For the text-containing cell, return its midpoint in (x, y) coordinate format. 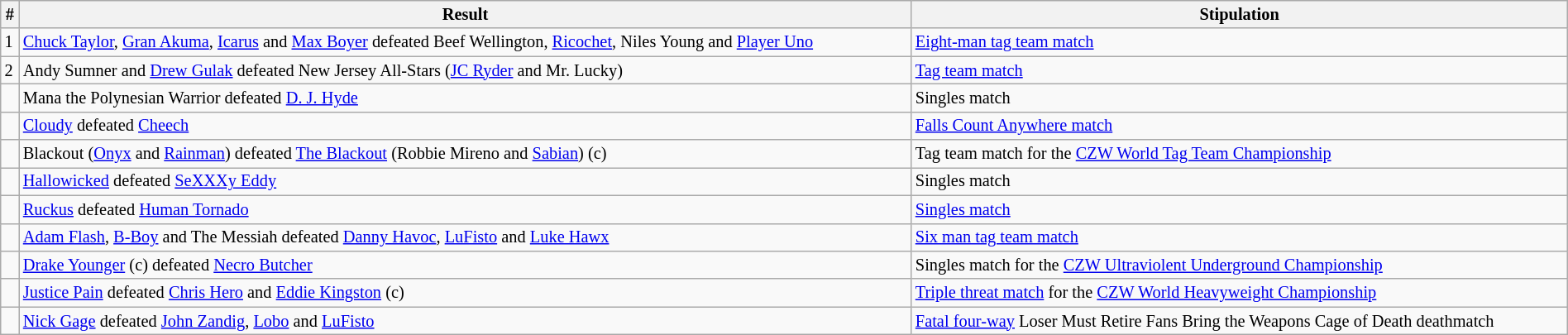
Result (465, 14)
Tag team match (1239, 70)
Hallowicked defeated SeXXXy Eddy (465, 181)
1 (10, 42)
Adam Flash, B-Boy and The Messiah defeated Danny Havoc, LuFisto and Luke Hawx (465, 237)
2 (10, 70)
Ruckus defeated Human Tornado (465, 209)
Mana the Polynesian Warrior defeated D. J. Hyde (465, 98)
Justice Pain defeated Chris Hero and Eddie Kingston (c) (465, 293)
Triple threat match for the CZW World Heavyweight Championship (1239, 293)
# (10, 14)
Blackout (Onyx and Rainman) defeated The Blackout (Robbie Mireno and Sabian) (c) (465, 154)
Tag team match for the CZW World Tag Team Championship (1239, 154)
Cloudy defeated Cheech (465, 126)
Fatal four-way Loser Must Retire Fans Bring the Weapons Cage of Death deathmatch (1239, 321)
Singles match for the CZW Ultraviolent Underground Championship (1239, 265)
Drake Younger (c) defeated Necro Butcher (465, 265)
Falls Count Anywhere match (1239, 126)
Six man tag team match (1239, 237)
Stipulation (1239, 14)
Andy Sumner and Drew Gulak defeated New Jersey All-Stars (JC Ryder and Mr. Lucky) (465, 70)
Chuck Taylor, Gran Akuma, Icarus and Max Boyer defeated Beef Wellington, Ricochet, Niles Young and Player Uno (465, 42)
Nick Gage defeated John Zandig, Lobo and LuFisto (465, 321)
Eight-man tag team match (1239, 42)
